Locate the cell with the specified text and output its (X, Y) center coordinate. 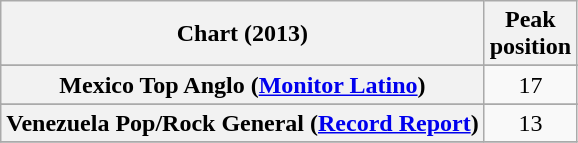
Chart (2013) (242, 34)
Mexico Top Anglo (Monitor Latino) (242, 85)
13 (530, 123)
Peakposition (530, 34)
Venezuela Pop/Rock General (Record Report) (242, 123)
17 (530, 85)
